Return the [x, y] coordinate for the center point of the cell that contains the specified text.  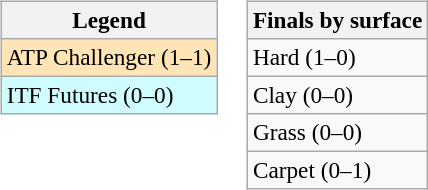
Grass (0–0) [337, 133]
Hard (1–0) [337, 57]
Clay (0–0) [337, 95]
ITF Futures (0–0) [108, 95]
ATP Challenger (1–1) [108, 57]
Finals by surface [337, 20]
Carpet (0–1) [337, 171]
Legend [108, 20]
